Return the (X, Y) coordinate for the center point of the cell that contains the specified text.  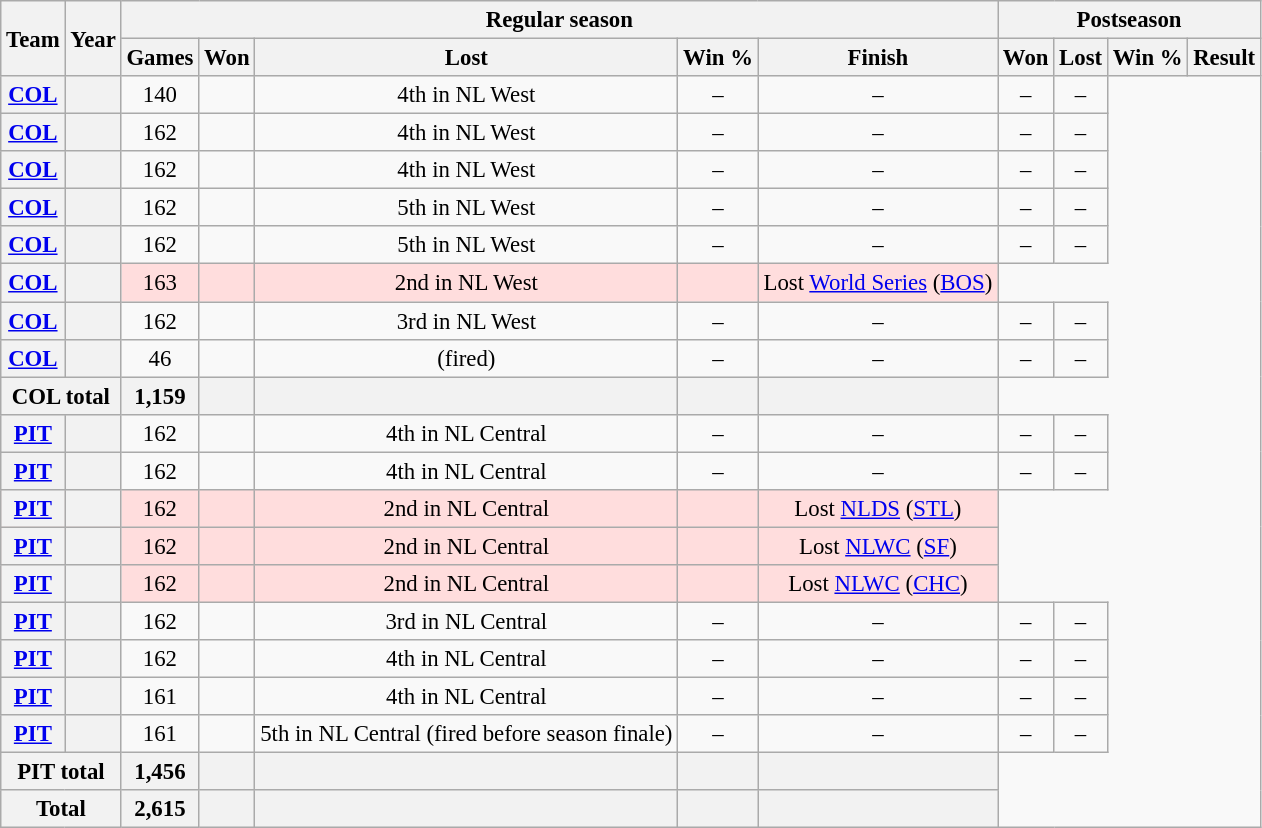
Lost NLWC (CHC) (878, 584)
Result (1224, 58)
COL total (61, 396)
Year (93, 38)
Regular season (559, 20)
Team (33, 38)
Postseason (1130, 20)
(fired) (466, 358)
2,615 (160, 809)
2nd in NL West (466, 283)
163 (160, 283)
1,456 (160, 772)
Total (61, 809)
140 (160, 95)
5th in NL Central (fired before season finale) (466, 734)
Lost World Series (BOS) (878, 283)
3rd in NL Central (466, 621)
3rd in NL West (466, 321)
Games (160, 58)
Lost NLWC (SF) (878, 546)
Lost NLDS (STL) (878, 509)
1,159 (160, 396)
Finish (878, 58)
46 (160, 358)
PIT total (61, 772)
